Output the [X, Y] coordinate of the center of the cell containing the given text.  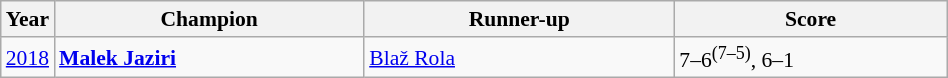
2018 [28, 58]
Runner-up [519, 19]
Score [810, 19]
Champion [209, 19]
Year [28, 19]
7–6(7–5), 6–1 [810, 58]
Malek Jaziri [209, 58]
Blaž Rola [519, 58]
